Output the [x, y] coordinate of the center of the cell containing the given text.  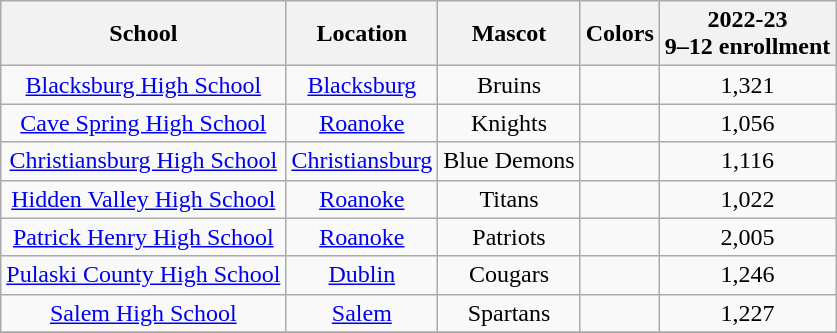
Mascot [509, 34]
Patriots [509, 237]
Titans [509, 199]
Knights [509, 123]
2022-239–12 enrollment [748, 34]
Patrick Henry High School [144, 237]
Dublin [362, 275]
1,321 [748, 85]
1,227 [748, 313]
Blue Demons [509, 161]
Spartans [509, 313]
Cave Spring High School [144, 123]
1,116 [748, 161]
Location [362, 34]
2,005 [748, 237]
School [144, 34]
Salem [362, 313]
Blacksburg High School [144, 85]
Christiansburg [362, 161]
Blacksburg [362, 85]
Hidden Valley High School [144, 199]
Bruins [509, 85]
Cougars [509, 275]
Salem High School [144, 313]
1,056 [748, 123]
1,246 [748, 275]
Christiansburg High School [144, 161]
1,022 [748, 199]
Colors [620, 34]
Pulaski County High School [144, 275]
